Scan for the cell matching the given text and deliver its [x, y] coordinate at center. 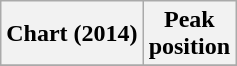
Peakposition [189, 34]
Chart (2014) [72, 34]
